Extract the [X, Y] coordinate from the center of the cell holding the provided text.  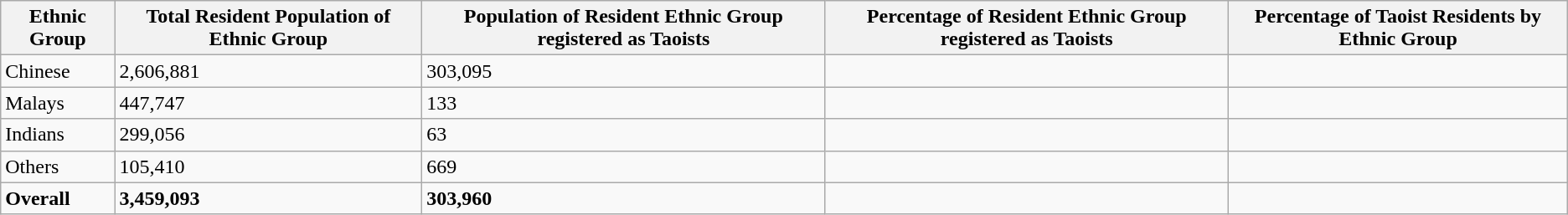
3,459,093 [268, 198]
63 [623, 135]
2,606,881 [268, 71]
Population of Resident Ethnic Group registered as Taoists [623, 28]
447,747 [268, 103]
669 [623, 166]
Percentage of Resident Ethnic Group registered as Taoists [1027, 28]
Others [58, 166]
303,960 [623, 198]
Indians [58, 135]
Percentage of Taoist Residents by Ethnic Group [1399, 28]
Ethnic Group [58, 28]
Malays [58, 103]
Chinese [58, 71]
Total Resident Population of Ethnic Group [268, 28]
133 [623, 103]
Overall [58, 198]
299,056 [268, 135]
105,410 [268, 166]
303,095 [623, 71]
